Locate the cell with the specified text and output its [X, Y] center coordinate. 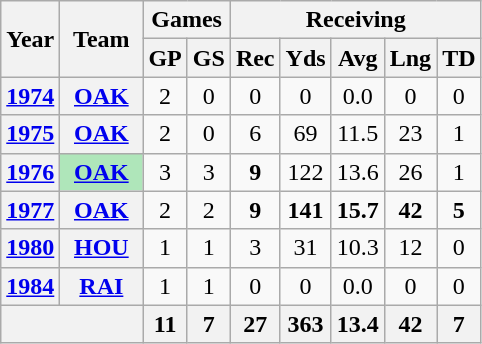
26 [410, 172]
Year [30, 39]
13.6 [358, 172]
TD [459, 58]
31 [306, 248]
5 [459, 210]
10.3 [358, 248]
1974 [30, 96]
Team [102, 39]
1975 [30, 134]
GS [208, 58]
141 [306, 210]
69 [306, 134]
11 [165, 324]
11.5 [358, 134]
Rec [255, 58]
23 [410, 134]
RAI [102, 286]
15.7 [358, 210]
1977 [30, 210]
Receiving [356, 20]
GP [165, 58]
Lng [410, 58]
Yds [306, 58]
Avg [358, 58]
Games [186, 20]
122 [306, 172]
HOU [102, 248]
363 [306, 324]
1976 [30, 172]
1980 [30, 248]
12 [410, 248]
6 [255, 134]
13.4 [358, 324]
27 [255, 324]
1984 [30, 286]
